Find where the given text appears and provide that cell's center as (X, Y) coordinate. 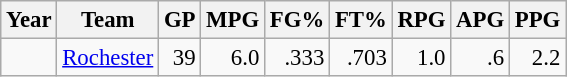
PPG (537, 20)
.333 (298, 58)
.6 (480, 58)
FT% (362, 20)
6.0 (233, 58)
Rochester (108, 58)
RPG (422, 20)
MPG (233, 20)
39 (180, 58)
Team (108, 20)
2.2 (537, 58)
APG (480, 20)
GP (180, 20)
1.0 (422, 58)
.703 (362, 58)
FG% (298, 20)
Year (29, 20)
